Determine the (X, Y) coordinate at the center of the cell enclosing the given text.  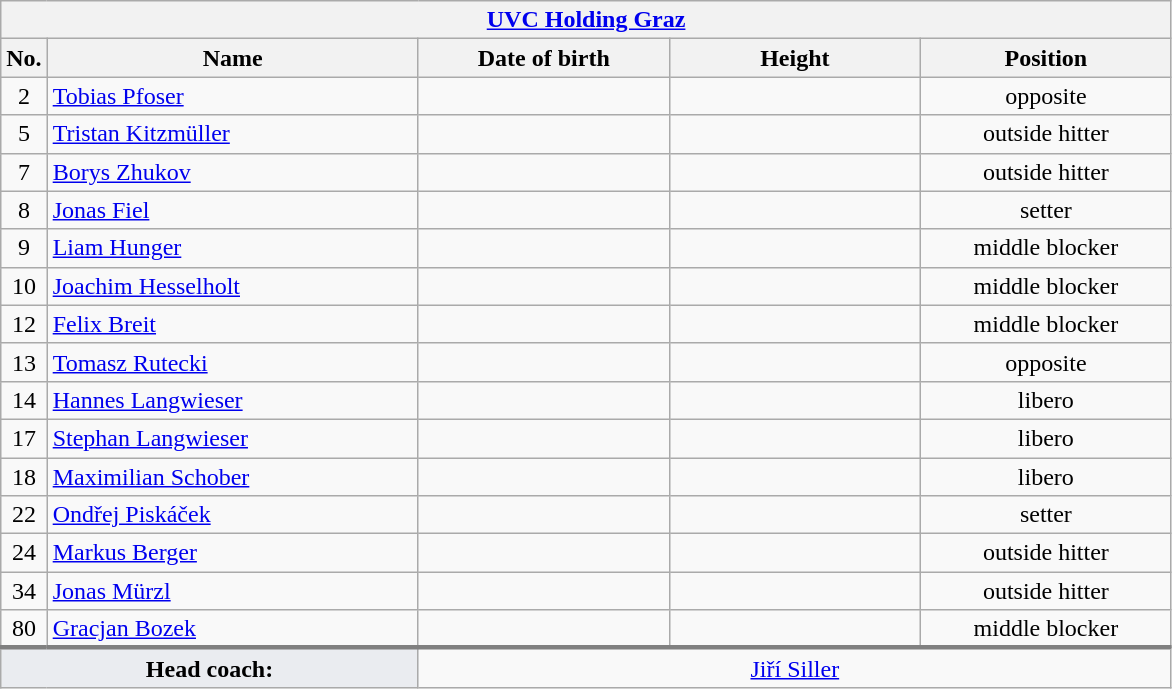
17 (24, 438)
18 (24, 477)
Name (232, 58)
Ondřej Piskáček (232, 515)
5 (24, 134)
Head coach: (210, 668)
Markus Berger (232, 553)
Gracjan Bozek (232, 629)
Date of birth (544, 58)
22 (24, 515)
Felix Breit (232, 324)
Jonas Fiel (232, 210)
Tomasz Rutecki (232, 362)
Borys Zhukov (232, 172)
Liam Hunger (232, 248)
Jiří Siller (794, 668)
13 (24, 362)
No. (24, 58)
Stephan Langwieser (232, 438)
80 (24, 629)
14 (24, 400)
2 (24, 96)
Height (794, 58)
8 (24, 210)
UVC Holding Graz (586, 20)
24 (24, 553)
7 (24, 172)
Tobias Pfoser (232, 96)
10 (24, 286)
34 (24, 591)
Hannes Langwieser (232, 400)
Tristan Kitzmüller (232, 134)
Joachim Hesselholt (232, 286)
Jonas Mürzl (232, 591)
12 (24, 324)
Maximilian Schober (232, 477)
9 (24, 248)
Position (1046, 58)
